Find where the given text appears and provide that cell's center as (x, y) coordinate. 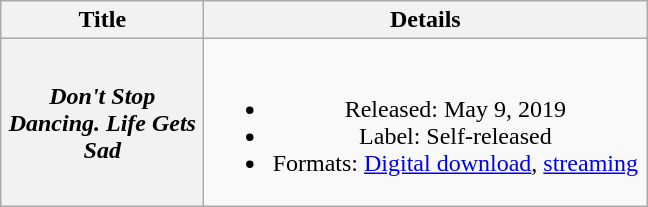
Released: May 9, 2019Label: Self-releasedFormats: Digital download, streaming (426, 122)
Don't Stop Dancing. Life Gets Sad (102, 122)
Details (426, 20)
Title (102, 20)
